Scan for the cell matching the given text and deliver its [X, Y] coordinate at center. 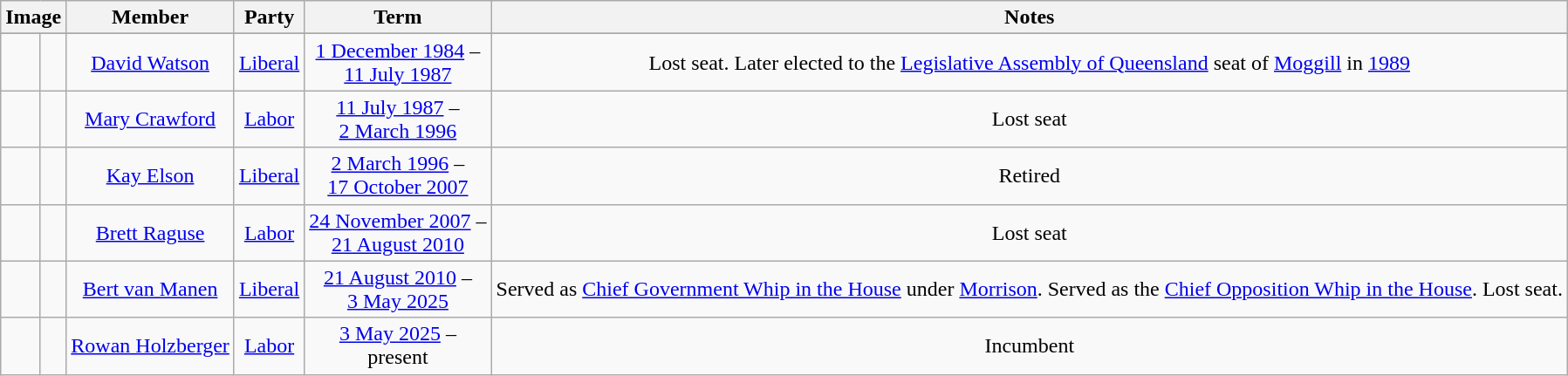
Party [269, 17]
Rowan Holzberger [150, 345]
Image [33, 17]
24 November 2007 –21 August 2010 [398, 232]
David Watson [150, 63]
2 March 1996 –17 October 2007 [398, 176]
Brett Raguse [150, 232]
Bert van Manen [150, 290]
Lost seat. Later elected to the Legislative Assembly of Queensland seat of Moggill in 1989 [1030, 63]
Served as Chief Government Whip in the House under Morrison. Served as the Chief Opposition Whip in the House. Lost seat. [1030, 290]
Member [150, 17]
21 August 2010 –3 May 2025 [398, 290]
Incumbent [1030, 345]
Notes [1030, 17]
Term [398, 17]
Mary Crawford [150, 119]
Kay Elson [150, 176]
Retired [1030, 176]
1 December 1984 –11 July 1987 [398, 63]
3 May 2025 –present [398, 345]
11 July 1987 –2 March 1996 [398, 119]
